Capture the cell that displays the provided text and extract its [x, y] central coordinate. 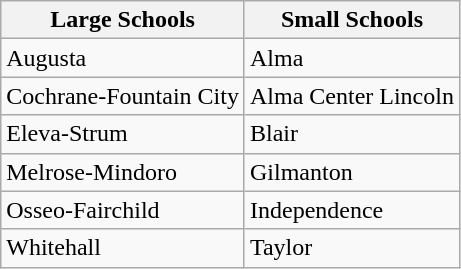
Independence [352, 210]
Blair [352, 134]
Augusta [123, 58]
Cochrane-Fountain City [123, 96]
Alma Center Lincoln [352, 96]
Small Schools [352, 20]
Eleva-Strum [123, 134]
Alma [352, 58]
Large Schools [123, 20]
Taylor [352, 248]
Osseo-Fairchild [123, 210]
Melrose-Mindoro [123, 172]
Whitehall [123, 248]
Gilmanton [352, 172]
